Identify which cell holds the provided text, then report its [x, y] central coordinate. 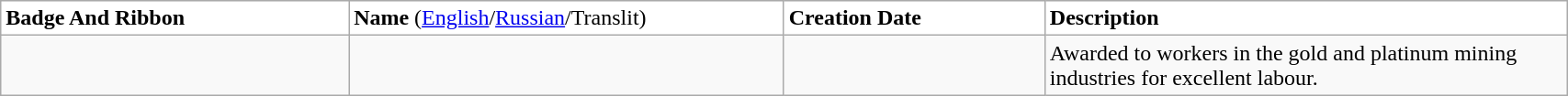
Name (English/Russian/Translit) [567, 18]
Description [1305, 18]
Creation Date [914, 18]
Badge And Ribbon [175, 18]
Awarded to workers in the gold and platinum mining industries for excellent labour. [1305, 66]
